Search for the cell housing the specified text and yield its (x, y) center coordinate. 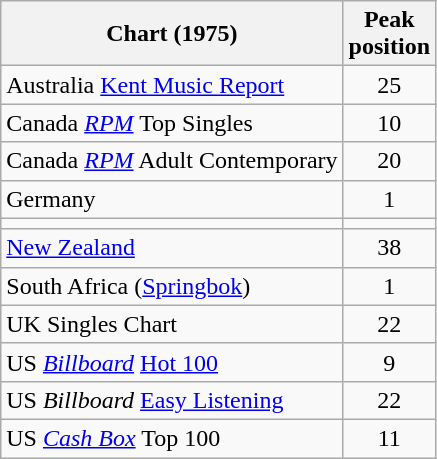
Chart (1975) (172, 34)
Australia Kent Music Report (172, 85)
20 (389, 161)
Canada RPM Top Singles (172, 123)
38 (389, 248)
Canada RPM Adult Contemporary (172, 161)
10 (389, 123)
US Billboard Hot 100 (172, 362)
11 (389, 438)
UK Singles Chart (172, 324)
US Billboard Easy Listening (172, 400)
9 (389, 362)
Peakposition (389, 34)
US Cash Box Top 100 (172, 438)
New Zealand (172, 248)
South Africa (Springbok) (172, 286)
Germany (172, 199)
25 (389, 85)
